For the text-containing cell, return its midpoint in (X, Y) coordinate format. 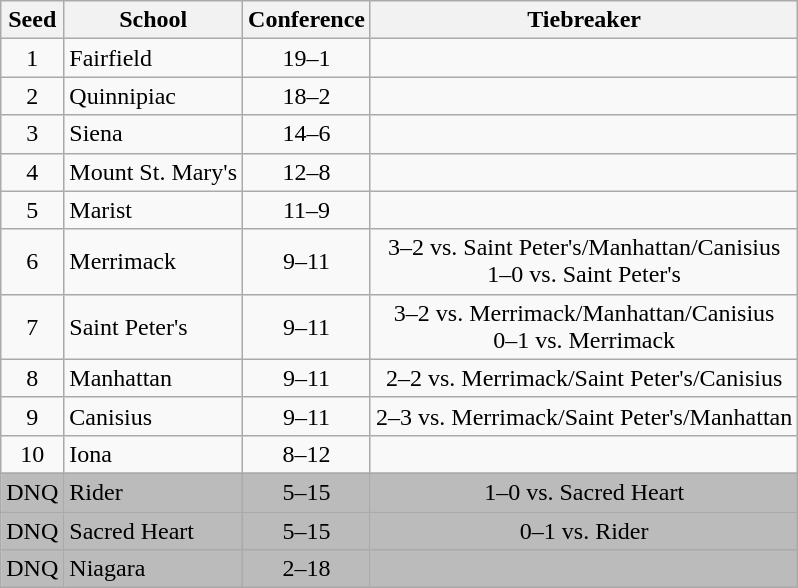
4 (32, 172)
1 (32, 58)
1–0 vs. Sacred Heart (584, 492)
0–1 vs. Rider (584, 531)
12–8 (307, 172)
8–12 (307, 454)
9 (32, 416)
Quinnipiac (154, 96)
8 (32, 378)
3 (32, 134)
14–6 (307, 134)
Conference (307, 20)
Tiebreaker (584, 20)
Sacred Heart (154, 531)
2–2 vs. Merrimack/Saint Peter's/Canisius (584, 378)
2–3 vs. Merrimack/Saint Peter's/Manhattan (584, 416)
Rider (154, 492)
6 (32, 262)
Merrimack (154, 262)
Niagara (154, 569)
Siena (154, 134)
3–2 vs. Merrimack/Manhattan/Canisius0–1 vs. Merrimack (584, 326)
Fairfield (154, 58)
7 (32, 326)
19–1 (307, 58)
3–2 vs. Saint Peter's/Manhattan/Canisius1–0 vs. Saint Peter's (584, 262)
2–18 (307, 569)
Iona (154, 454)
Saint Peter's (154, 326)
10 (32, 454)
11–9 (307, 210)
Seed (32, 20)
18–2 (307, 96)
2 (32, 96)
School (154, 20)
5 (32, 210)
Canisius (154, 416)
Marist (154, 210)
Mount St. Mary's (154, 172)
Manhattan (154, 378)
